Determine the [X, Y] coordinate at the center of the cell enclosing the given text.  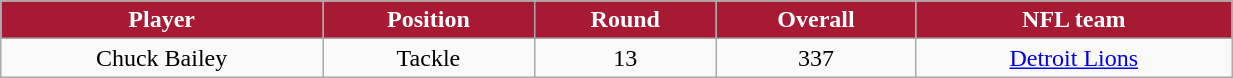
Detroit Lions [1074, 58]
Position [428, 20]
337 [816, 58]
Player [162, 20]
13 [625, 58]
Chuck Bailey [162, 58]
Overall [816, 20]
Round [625, 20]
NFL team [1074, 20]
Tackle [428, 58]
